Extract the [x, y] coordinate from the center of the cell holding the provided text.  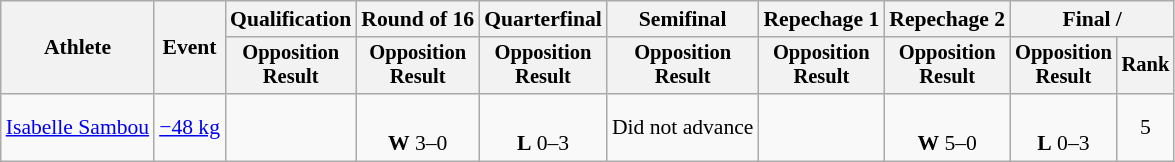
Repechage 2 [947, 19]
Isabelle Sambou [78, 128]
Semifinal [683, 19]
Repechage 1 [821, 19]
Qualification [290, 19]
Round of 16 [418, 19]
Rank [1146, 66]
Final / [1092, 19]
Did not advance [683, 128]
5 [1146, 128]
Quarterfinal [543, 19]
W 3–0 [418, 128]
W 5–0 [947, 128]
−48 kg [190, 128]
Athlete [78, 48]
Event [190, 48]
